Determine the (x, y) coordinate at the center of the cell enclosing the given text.  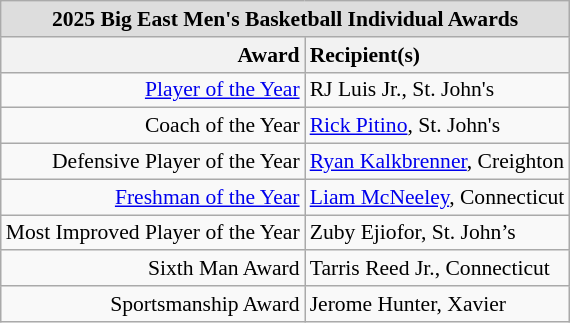
Sixth Man Award (153, 269)
Rick Pitino, St. John's (438, 126)
Freshman of the Year (153, 197)
Coach of the Year (153, 126)
Zuby Ejiofor, St. John’s (438, 233)
2025 Big East Men's Basketball Individual Awards (286, 19)
Recipient(s) (438, 55)
Player of the Year (153, 90)
Defensive Player of the Year (153, 162)
RJ Luis Jr., St. John's (438, 90)
Sportsmanship Award (153, 304)
Tarris Reed Jr., Connecticut (438, 269)
Jerome Hunter, Xavier (438, 304)
Award (153, 55)
Ryan Kalkbrenner, Creighton (438, 162)
Liam McNeeley, Connecticut (438, 197)
Most Improved Player of the Year (153, 233)
